Find where the given text appears and provide that cell's center as [X, Y] coordinate. 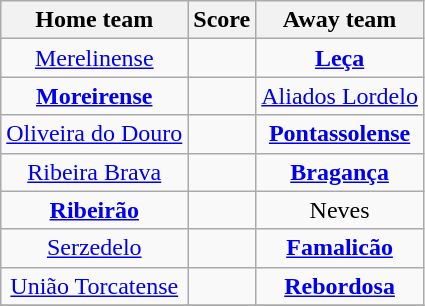
Moreirense [94, 96]
Home team [94, 20]
União Torcatense [94, 286]
Famalicão [340, 248]
Bragança [340, 172]
Neves [340, 210]
Rebordosa [340, 286]
Leça [340, 58]
Aliados Lordelo [340, 96]
Away team [340, 20]
Merelinense [94, 58]
Oliveira do Douro [94, 134]
Ribeira Brava [94, 172]
Score [222, 20]
Pontassolense [340, 134]
Serzedelo [94, 248]
Ribeirão [94, 210]
